Return the [X, Y] coordinate for the center point of the cell that contains the specified text.  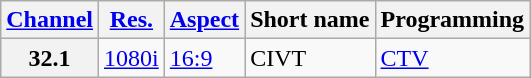
Programming [452, 20]
Aspect [204, 20]
Res. [132, 20]
32.1 [50, 58]
1080i [132, 58]
CTV [452, 58]
16:9 [204, 58]
CIVT [310, 58]
Short name [310, 20]
Channel [50, 20]
